Determine the (x, y) coordinate at the center of the cell enclosing the given text.  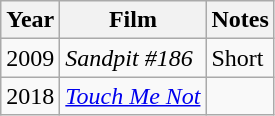
2018 (30, 96)
2009 (30, 58)
Notes (240, 20)
Year (30, 20)
Touch Me Not (133, 96)
Sandpit #186 (133, 58)
Short (240, 58)
Film (133, 20)
